Find where the given text appears and provide that cell's center as (X, Y) coordinate. 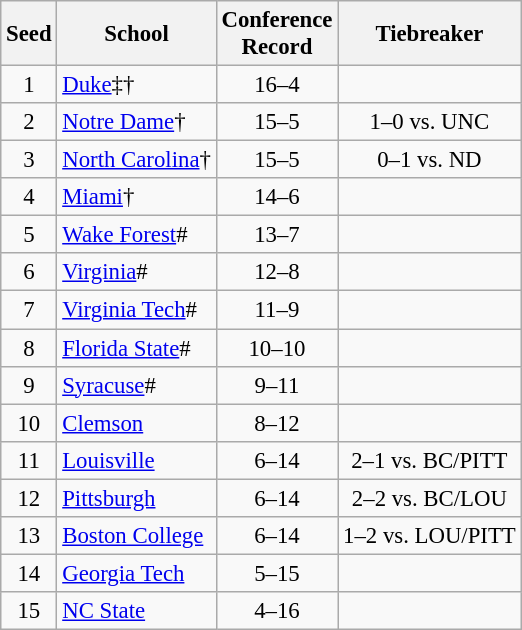
Clemson (136, 423)
12–8 (277, 273)
4 (29, 197)
11 (29, 460)
North Carolina† (136, 160)
7 (29, 310)
3 (29, 160)
9–11 (277, 385)
2–1 vs. BC/PITT (430, 460)
0–1 vs. ND (430, 160)
13–7 (277, 235)
2 (29, 122)
Notre Dame† (136, 122)
Pittsburgh (136, 498)
12 (29, 498)
Duke‡† (136, 85)
Tiebreaker (430, 34)
ConferenceRecord (277, 34)
10 (29, 423)
14 (29, 573)
9 (29, 385)
5 (29, 235)
1–2 vs. LOU/PITT (430, 536)
Boston College (136, 536)
Virginia Tech# (136, 310)
15 (29, 611)
Georgia Tech (136, 573)
Miami† (136, 197)
Virginia# (136, 273)
Wake Forest# (136, 235)
2–2 vs. BC/LOU (430, 498)
NC State (136, 611)
1 (29, 85)
13 (29, 536)
1–0 vs. UNC (430, 122)
4–16 (277, 611)
Florida State# (136, 348)
8 (29, 348)
14–6 (277, 197)
Seed (29, 34)
11–9 (277, 310)
10–10 (277, 348)
6 (29, 273)
Louisville (136, 460)
8–12 (277, 423)
School (136, 34)
16–4 (277, 85)
5–15 (277, 573)
Syracuse# (136, 385)
